Determine the (X, Y) coordinate at the center of the cell enclosing the given text.  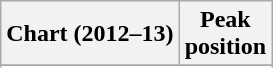
Peakposition (225, 34)
Chart (2012–13) (90, 34)
